Determine the [X, Y] coordinate at the center of the cell enclosing the given text.  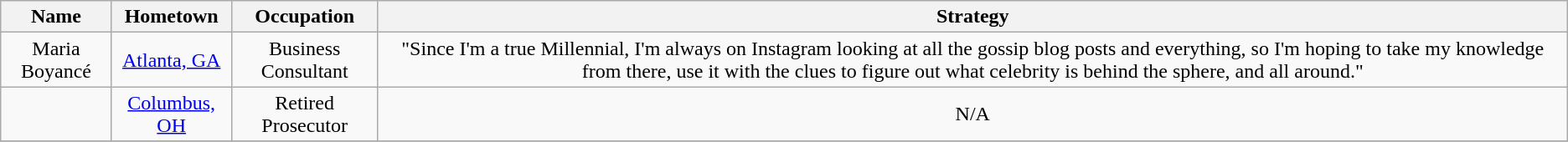
Occupation [305, 17]
N/A [972, 114]
Retired Prosecutor [305, 114]
Hometown [171, 17]
Strategy [972, 17]
Business Consultant [305, 60]
Columbus, OH [171, 114]
Maria Boyancé [57, 60]
Name [57, 17]
Atlanta, GA [171, 60]
